Search for the cell housing the specified text and yield its (x, y) center coordinate. 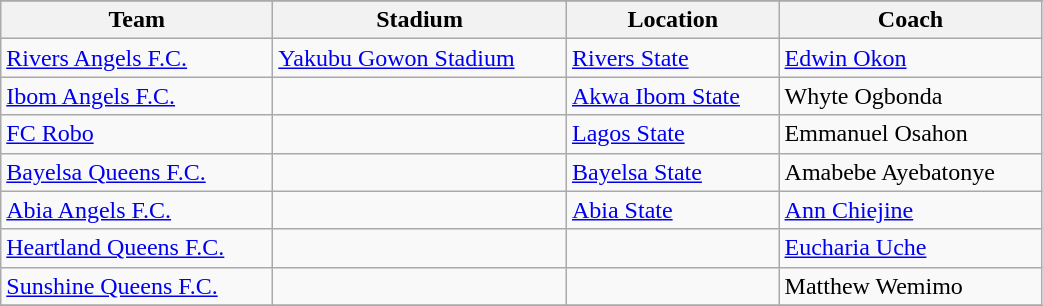
Ibom Angels F.C. (137, 96)
Rivers Angels F.C. (137, 58)
Team (137, 20)
Whyte Ogbonda (910, 96)
Bayelsa Queens F.C. (137, 172)
Emmanuel Osahon (910, 134)
Eucharia Uche (910, 248)
Stadium (420, 20)
Abia Angels F.C. (137, 210)
Abia State (672, 210)
Sunshine Queens F.C. (137, 286)
Amabebe Ayebatonye (910, 172)
Location (672, 20)
Ann Chiejine (910, 210)
Edwin Okon (910, 58)
Akwa Ibom State (672, 96)
Rivers State (672, 58)
Heartland Queens F.C. (137, 248)
Coach (910, 20)
Yakubu Gowon Stadium (420, 58)
Bayelsa State (672, 172)
Lagos State (672, 134)
Matthew Wemimo (910, 286)
FC Robo (137, 134)
